Locate the cell with the specified text and output its (X, Y) center coordinate. 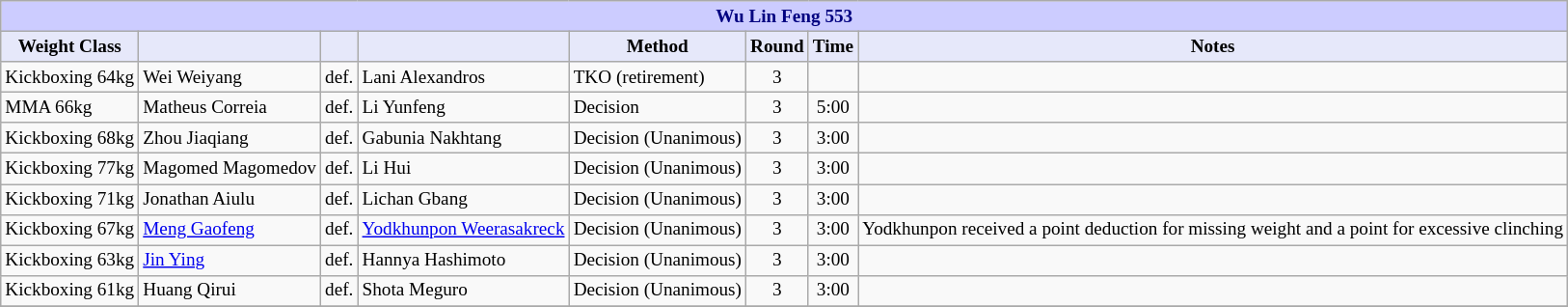
5:00 (833, 107)
Kickboxing 71kg (69, 199)
Huang Qirui (230, 291)
Round (777, 46)
Kickboxing 77kg (69, 169)
Wu Lin Feng 553 (785, 16)
Kickboxing 63kg (69, 261)
Jonathan Aiulu (230, 199)
Matheus Correia (230, 107)
Meng Gaofeng (230, 230)
Li Yunfeng (463, 107)
Yodkhunpon received a point deduction for missing weight and a point for excessive clinching (1213, 230)
Kickboxing 64kg (69, 77)
Weight Class (69, 46)
Li Hui (463, 169)
Kickboxing 68kg (69, 138)
Gabunia Nakhtang (463, 138)
MMA 66kg (69, 107)
Kickboxing 67kg (69, 230)
Notes (1213, 46)
Hannya Hashimoto (463, 261)
Kickboxing 61kg (69, 291)
Wei Weiyang (230, 77)
Time (833, 46)
Jin Ying (230, 261)
Magomed Magomedov (230, 169)
TKO (retirement) (658, 77)
Lani Alexandros (463, 77)
Zhou Jiaqiang (230, 138)
Shota Meguro (463, 291)
Method (658, 46)
Decision (658, 107)
Lichan Gbang (463, 199)
Yodkhunpon Weerasakreck (463, 230)
